Determine the [X, Y] coordinate at the center of the cell enclosing the given text.  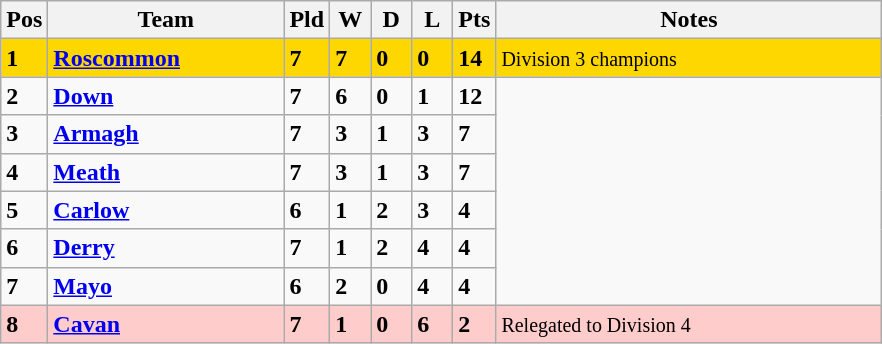
L [432, 20]
Meath [166, 172]
12 [474, 96]
Armagh [166, 134]
14 [474, 58]
Division 3 champions [689, 58]
Roscommon [166, 58]
Carlow [166, 210]
Pos [24, 20]
5 [24, 210]
Cavan [166, 324]
Down [166, 96]
Mayo [166, 286]
Team [166, 20]
Pld [307, 20]
Derry [166, 248]
Relegated to Division 4 [689, 324]
W [350, 20]
Notes [689, 20]
D [392, 20]
8 [24, 324]
Pts [474, 20]
